Locate the cell with the specified text and output its [X, Y] center coordinate. 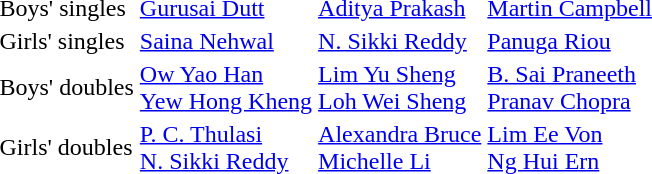
Saina Nehwal [226, 41]
Lim Yu Sheng Loh Wei Sheng [400, 88]
N. Sikki Reddy [400, 41]
Ow Yao Han Yew Hong Kheng [226, 88]
